Determine the (x, y) coordinate at the center of the cell enclosing the given text.  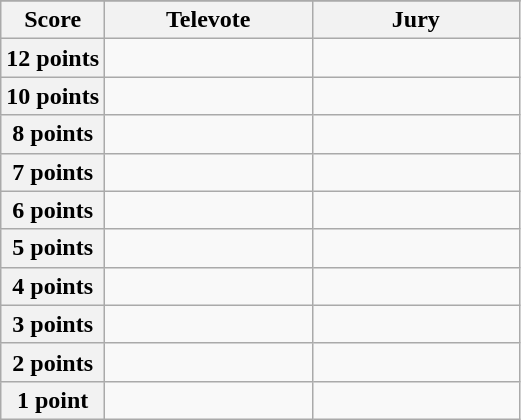
7 points (53, 172)
6 points (53, 210)
Jury (416, 20)
3 points (53, 324)
Televote (209, 20)
4 points (53, 286)
12 points (53, 58)
2 points (53, 362)
Score (53, 20)
10 points (53, 96)
5 points (53, 248)
8 points (53, 134)
1 point (53, 400)
